Find where the given text appears and provide that cell's center as [x, y] coordinate. 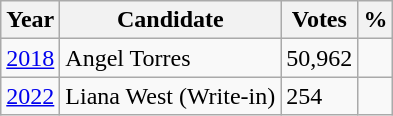
50,962 [320, 58]
Liana West (Write-in) [170, 96]
% [376, 20]
Angel Torres [170, 58]
Candidate [170, 20]
Votes [320, 20]
254 [320, 96]
2018 [30, 58]
2022 [30, 96]
Year [30, 20]
